Return the [X, Y] coordinate for the center point of the cell that contains the specified text.  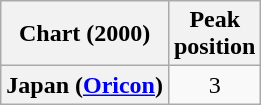
Peakposition [214, 34]
3 [214, 85]
Chart (2000) [85, 34]
Japan (Oricon) [85, 85]
